Search for the cell housing the specified text and yield its [X, Y] center coordinate. 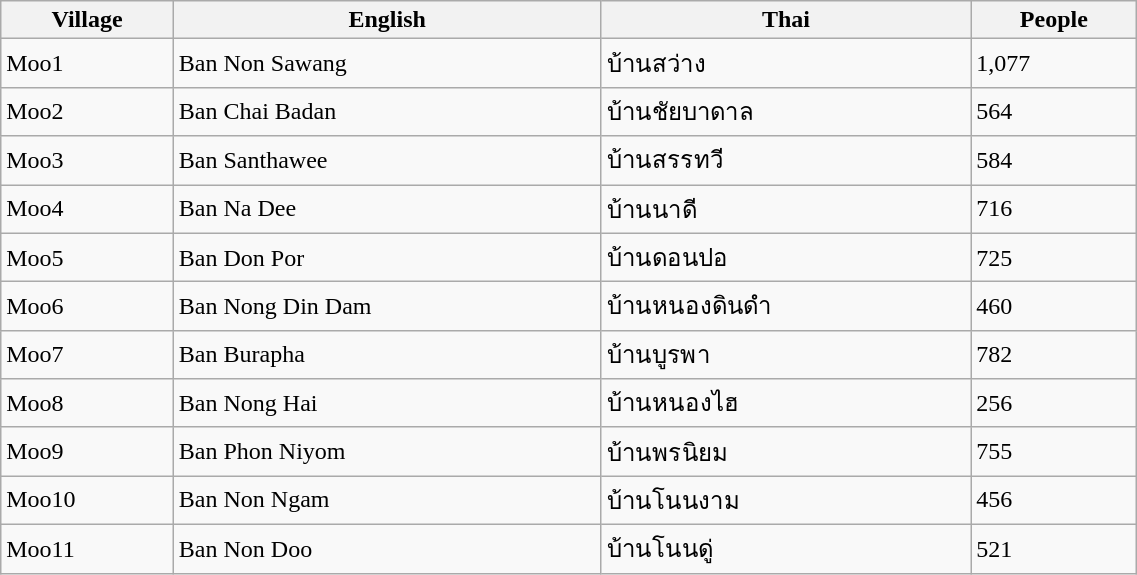
Ban Phon Niyom [387, 452]
บ้านโนนงาม [786, 500]
Moo2 [88, 112]
521 [1054, 548]
บ้านนาดี [786, 208]
บ้านบูรพา [786, 354]
บ้านสว่าง [786, 64]
Moo10 [88, 500]
256 [1054, 404]
Village [88, 20]
782 [1054, 354]
1,077 [1054, 64]
Ban Chai Badan [387, 112]
Ban Nong Din Dam [387, 306]
584 [1054, 160]
Moo8 [88, 404]
Ban Non Doo [387, 548]
725 [1054, 258]
Ban Non Ngam [387, 500]
Ban Na Dee [387, 208]
Moo9 [88, 452]
บ้านโนนดู่ [786, 548]
460 [1054, 306]
Ban Non Sawang [387, 64]
บ้านสรรทวี [786, 160]
Moo5 [88, 258]
Thai [786, 20]
บ้านหนองไฮ [786, 404]
Ban Don Por [387, 258]
Ban Burapha [387, 354]
บ้านชัยบาดาล [786, 112]
Ban Nong Hai [387, 404]
Moo7 [88, 354]
บ้านดอนปอ [786, 258]
Moo11 [88, 548]
People [1054, 20]
564 [1054, 112]
716 [1054, 208]
Ban Santhawee [387, 160]
Moo1 [88, 64]
456 [1054, 500]
บ้านหนองดินดำ [786, 306]
Moo3 [88, 160]
Moo4 [88, 208]
755 [1054, 452]
Moo6 [88, 306]
บ้านพรนิยม [786, 452]
English [387, 20]
